Output the [X, Y] coordinate of the center of the cell containing the given text.  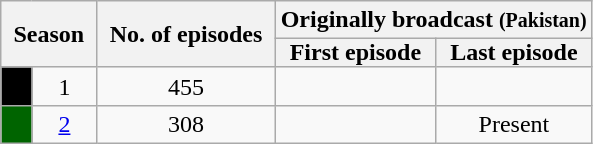
Present [514, 124]
Originally broadcast (Pakistan) [434, 20]
455 [186, 86]
No. of episodes [186, 34]
Season [49, 34]
First episode [356, 53]
308 [186, 124]
2 [64, 124]
1 [64, 86]
Last episode [514, 53]
